Return the (X, Y) coordinate for the center point of the cell that contains the specified text.  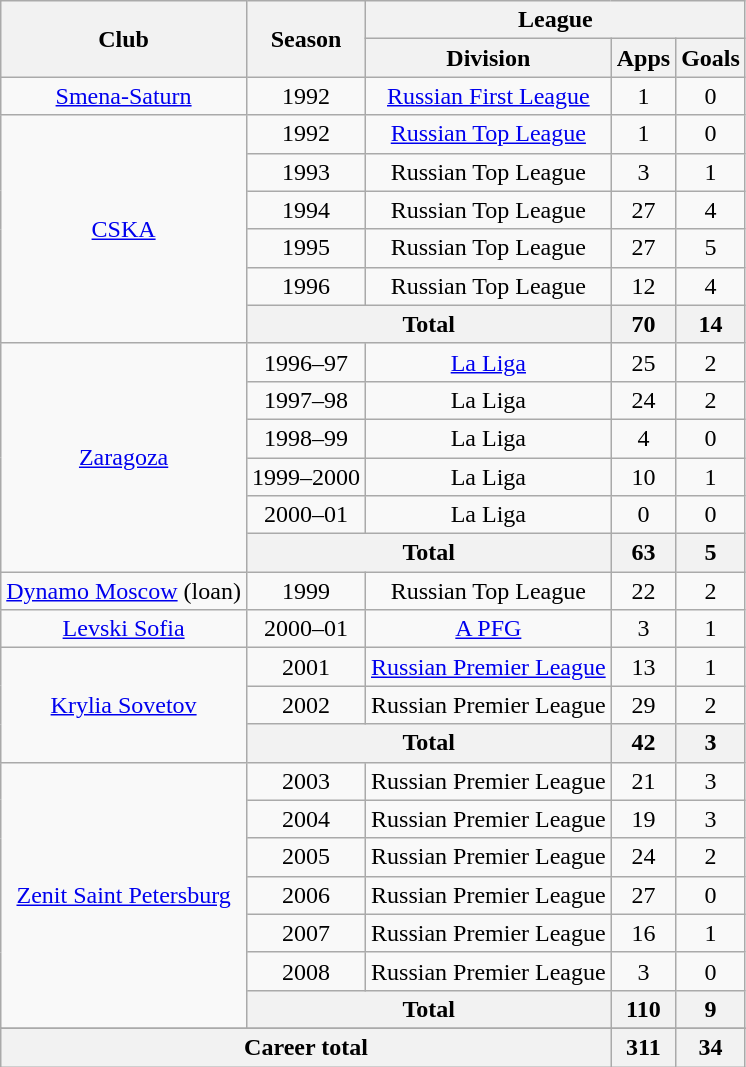
19 (643, 819)
League (556, 20)
Career total (306, 1047)
311 (643, 1047)
1997–98 (306, 400)
70 (643, 324)
CSKA (124, 229)
34 (711, 1047)
1999 (306, 591)
9 (711, 1009)
Zaragoza (124, 457)
Krylia Sovetov (124, 705)
1996 (306, 286)
Zenit Saint Petersburg (124, 895)
110 (643, 1009)
Apps (643, 58)
Russian First League (489, 96)
2008 (306, 971)
21 (643, 781)
Dynamo Moscow (loan) (124, 591)
2004 (306, 819)
2006 (306, 895)
16 (643, 933)
1999–2000 (306, 477)
12 (643, 286)
2005 (306, 857)
2001 (306, 667)
1994 (306, 210)
Goals (711, 58)
Season (306, 39)
2007 (306, 933)
13 (643, 667)
Levski Sofia (124, 629)
Smena-Saturn (124, 96)
29 (643, 705)
25 (643, 362)
10 (643, 477)
1998–99 (306, 438)
A PFG (489, 629)
2002 (306, 705)
22 (643, 591)
14 (711, 324)
1995 (306, 248)
1996–97 (306, 362)
Division (489, 58)
1993 (306, 172)
2003 (306, 781)
63 (643, 553)
Club (124, 39)
42 (643, 743)
